From the cell containing the given text, extract its center point as (x, y) coordinate. 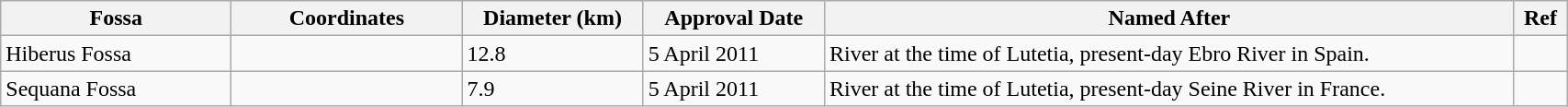
Coordinates (347, 18)
Approval Date (733, 18)
12.8 (553, 53)
Ref (1540, 18)
River at the time of Lutetia, present-day Seine River in France. (1168, 89)
Diameter (km) (553, 18)
River at the time of Lutetia, present-day Ebro River in Spain. (1168, 53)
Hiberus Fossa (116, 53)
Named After (1168, 18)
Fossa (116, 18)
7.9 (553, 89)
Sequana Fossa (116, 89)
